Return (x, y) of the center of cell containing provided text 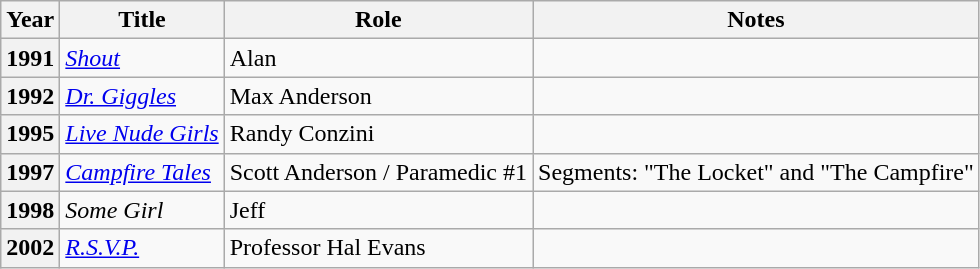
Live Nude Girls (142, 134)
1995 (30, 134)
Title (142, 20)
Notes (756, 20)
1997 (30, 172)
1991 (30, 58)
Some Girl (142, 210)
1992 (30, 96)
R.S.V.P. (142, 248)
Professor Hal Evans (378, 248)
Shout (142, 58)
Segments: "The Locket" and "The Campfire" (756, 172)
2002 (30, 248)
Campfire Tales (142, 172)
Role (378, 20)
Max Anderson (378, 96)
Randy Conzini (378, 134)
Scott Anderson / Paramedic #1 (378, 172)
Dr. Giggles (142, 96)
Alan (378, 58)
1998 (30, 210)
Jeff (378, 210)
Year (30, 20)
